Pinpoint the cell where the given text exists, returning its [X, Y] midpoint coordinate. 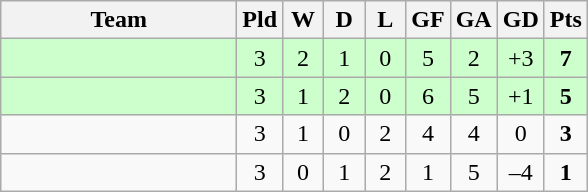
W [304, 20]
+1 [520, 96]
D [344, 20]
L [386, 20]
7 [566, 58]
GF [428, 20]
Pld [260, 20]
Team [119, 20]
Pts [566, 20]
GA [474, 20]
–4 [520, 172]
GD [520, 20]
6 [428, 96]
+3 [520, 58]
